Identify which cell holds the provided text, then report its (x, y) central coordinate. 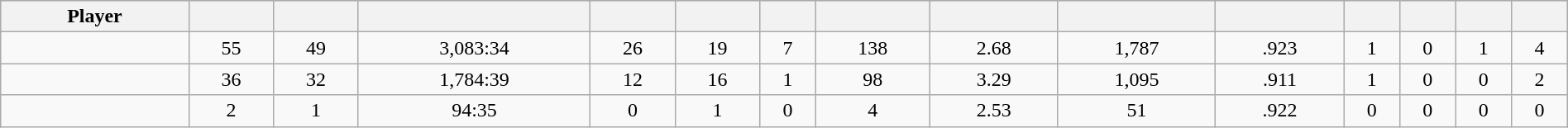
51 (1136, 111)
19 (718, 48)
3,083:34 (474, 48)
1,095 (1136, 79)
98 (872, 79)
3.29 (994, 79)
.923 (1280, 48)
Player (94, 17)
32 (316, 79)
2.68 (994, 48)
94:35 (474, 111)
.911 (1280, 79)
26 (633, 48)
1,787 (1136, 48)
49 (316, 48)
7 (788, 48)
36 (232, 79)
12 (633, 79)
2.53 (994, 111)
55 (232, 48)
.922 (1280, 111)
1,784:39 (474, 79)
138 (872, 48)
16 (718, 79)
